Return [X, Y] of the center of cell containing provided text 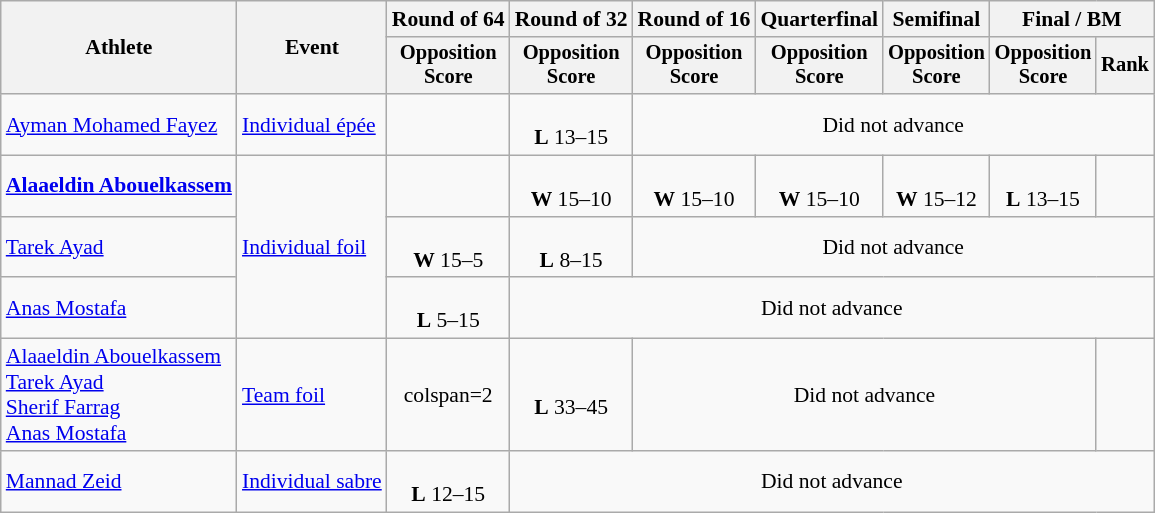
W 15–12 [936, 186]
Rank [1125, 66]
Semifinal [936, 19]
Team foil [312, 395]
L 5–15 [448, 308]
Round of 16 [694, 19]
L 12–15 [448, 482]
L 33–45 [572, 395]
Event [312, 48]
Individual épée [312, 124]
Final / BM [1072, 19]
Alaaeldin Abouelkassem [119, 186]
L 8–15 [572, 248]
Mannad Zeid [119, 482]
colspan=2 [448, 395]
Individual sabre [312, 482]
Round of 64 [448, 19]
Tarek Ayad [119, 248]
Round of 32 [572, 19]
Ayman Mohamed Fayez [119, 124]
W 15–5 [448, 248]
Individual foil [312, 248]
Quarterfinal [819, 19]
Anas Mostafa [119, 308]
Athlete [119, 48]
Alaaeldin AbouelkassemTarek AyadSherif FarragAnas Mostafa [119, 395]
